Provide the (X, Y) coordinate of the cell's center where the given text is located.  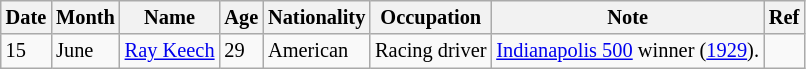
Nationality (316, 17)
Age (241, 17)
Name (170, 17)
Ref (784, 17)
American (316, 51)
Date (26, 17)
Ray Keech (170, 51)
June (86, 51)
15 (26, 51)
Occupation (430, 17)
Note (627, 17)
Racing driver (430, 51)
Indianapolis 500 winner (1929). (627, 51)
29 (241, 51)
Month (86, 17)
